Scan for the cell matching the given text and deliver its (X, Y) coordinate at center. 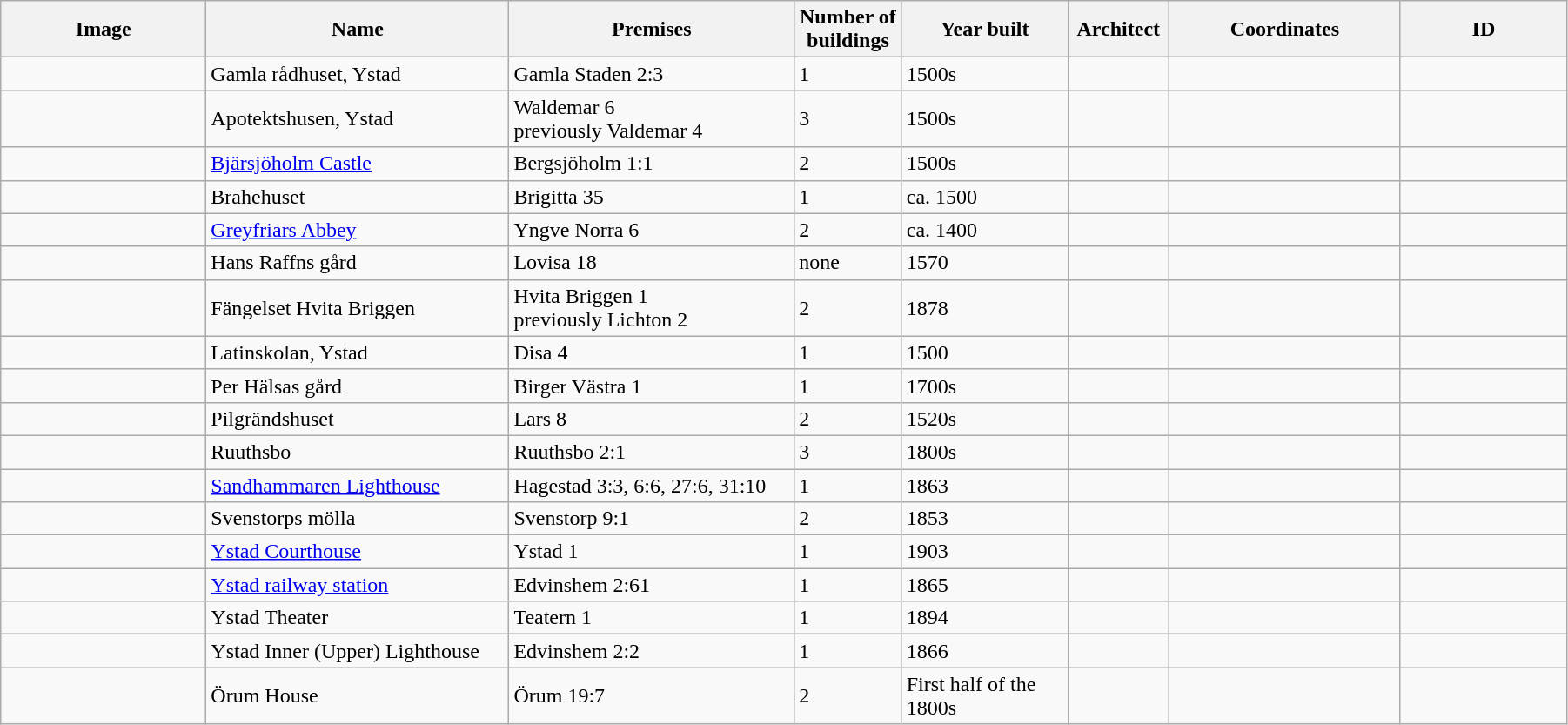
ca. 1400 (985, 230)
ID (1483, 30)
Gamla rådhuset, Ystad (358, 74)
Yngve Norra 6 (652, 230)
Lars 8 (652, 419)
Architect (1118, 30)
1520s (985, 419)
none (848, 263)
Hagestad 3:3, 6:6, 27:6, 31:10 (652, 485)
Greyfriars Abbey (358, 230)
Ruuthsbo (358, 452)
Pilgrändshuset (358, 419)
Ystad Theater (358, 618)
Fängelset Hvita Briggen (358, 308)
Hans Raffns gård (358, 263)
Hvita Briggen 1previously Lichton 2 (652, 308)
ca. 1500 (985, 197)
Coordinates (1284, 30)
Brahehuset (358, 197)
1863 (985, 485)
Disa 4 (652, 352)
Ystad Inner (Upper) Lighthouse (358, 651)
Edvinshem 2:61 (652, 585)
Name (358, 30)
Svenstorp 9:1 (652, 519)
Gamla Staden 2:3 (652, 74)
Brigitta 35 (652, 197)
Teatern 1 (652, 618)
1866 (985, 651)
1878 (985, 308)
Bergsjöholm 1:1 (652, 164)
Birger Västra 1 (652, 386)
1800s (985, 452)
1570 (985, 263)
Edvinshem 2:2 (652, 651)
Lovisa 18 (652, 263)
Ystad Courthouse (358, 552)
Örum 19:7 (652, 696)
1500 (985, 352)
Sandhammaren Lighthouse (358, 485)
Ystad railway station (358, 585)
Örum House (358, 696)
1853 (985, 519)
Premises (652, 30)
1903 (985, 552)
Ruuthsbo 2:1 (652, 452)
Year built (985, 30)
1894 (985, 618)
Svenstorps mölla (358, 519)
Image (104, 30)
Latinskolan, Ystad (358, 352)
Waldemar 6previously Valdemar 4 (652, 118)
Ystad 1 (652, 552)
Per Hälsas gård (358, 386)
1865 (985, 585)
Apotektshusen, Ystad (358, 118)
Number ofbuildings (848, 30)
First half of the 1800s (985, 696)
Bjärsjöholm Castle (358, 164)
1700s (985, 386)
